Detect which cell encompasses the target text, then output its [x, y] center coordinate. 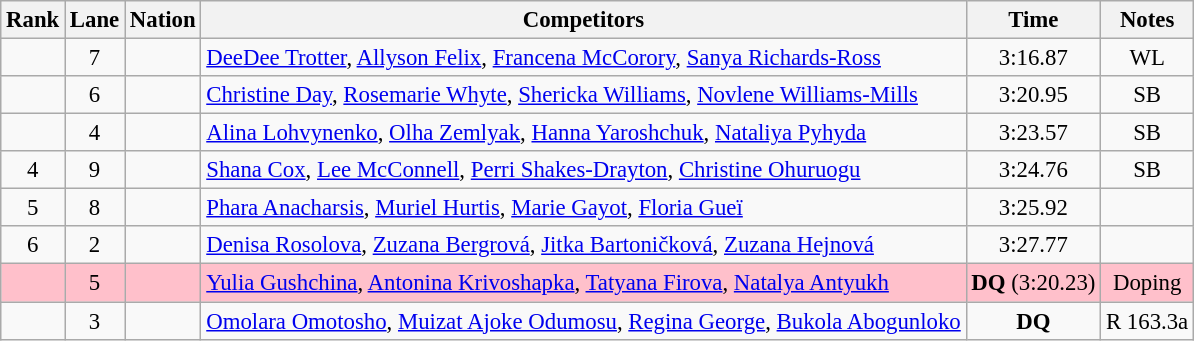
DQ (3:20.23) [1034, 283]
3:27.77 [1034, 245]
Yulia Gushchina, Antonina Krivoshapka, Tatyana Firova, Natalya Antyukh [584, 283]
Nation [163, 20]
3 [95, 321]
9 [95, 170]
7 [95, 58]
Lane [95, 20]
Denisa Rosolova, Zuzana Bergrová, Jitka Bartoničková, Zuzana Hejnová [584, 245]
Time [1034, 20]
Competitors [584, 20]
3:23.57 [1034, 133]
3:25.92 [1034, 208]
WL [1148, 58]
R 163.3a [1148, 321]
Alina Lohvynenko, Olha Zemlyak, Hanna Yaroshchuk, Nataliya Pyhyda [584, 133]
DQ [1034, 321]
Doping [1148, 283]
Shana Cox, Lee McConnell, Perri Shakes-Drayton, Christine Ohuruogu [584, 170]
2 [95, 245]
8 [95, 208]
Notes [1148, 20]
3:24.76 [1034, 170]
3:20.95 [1034, 95]
Phara Anacharsis, Muriel Hurtis, Marie Gayot, Floria Gueï [584, 208]
Christine Day, Rosemarie Whyte, Shericka Williams, Novlene Williams-Mills [584, 95]
3:16.87 [1034, 58]
Rank [33, 20]
Omolara Omotosho, Muizat Ajoke Odumosu, Regina George, Bukola Abogunloko [584, 321]
DeeDee Trotter, Allyson Felix, Francena McCorory, Sanya Richards-Ross [584, 58]
